Return (x, y) of the center of cell containing provided text 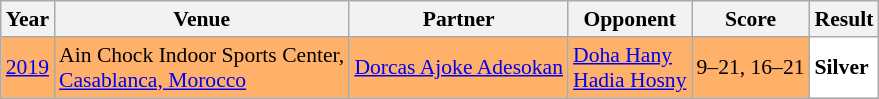
Ain Chock Indoor Sports Center,Casablanca, Morocco (202, 68)
Silver (844, 68)
Venue (202, 19)
Doha Hany Hadia Hosny (630, 68)
Opponent (630, 19)
2019 (28, 68)
9–21, 16–21 (751, 68)
Year (28, 19)
Score (751, 19)
Partner (458, 19)
Dorcas Ajoke Adesokan (458, 68)
Result (844, 19)
